Identify which cell holds the provided text, then report its (x, y) central coordinate. 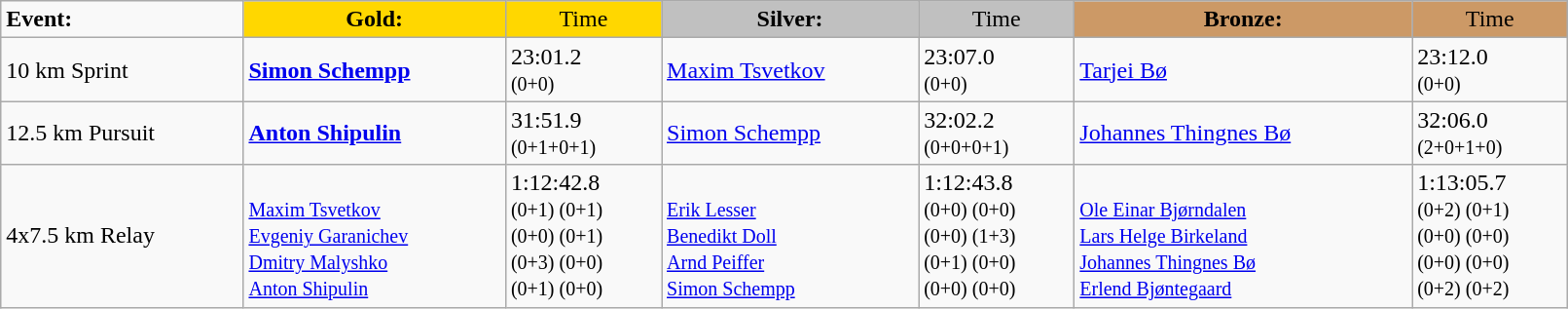
Silver: (790, 19)
32:06.0(2+0+1+0) (1490, 133)
Maxim Tsvetkov (790, 70)
Johannes Thingnes Bø (1244, 133)
Anton Shipulin (374, 133)
31:51.9 (0+1+0+1) (583, 133)
23:12.0(0+0) (1490, 70)
4x7.5 km Relay (123, 236)
1:13:05.7(0+2) (0+1)(0+0) (0+0)(0+0) (0+0)(0+2) (0+2) (1490, 236)
23:01.2(0+0) (583, 70)
23:07.0(0+0) (997, 70)
Event: (123, 19)
32:02.2 (0+0+0+1) (997, 133)
Gold: (374, 19)
Tarjei Bø (1244, 70)
Bronze: (1244, 19)
Maxim TsvetkovEvgeniy GaranichevDmitry MalyshkoAnton Shipulin (374, 236)
Erik LesserBenedikt DollArnd PeifferSimon Schempp (790, 236)
12.5 km Pursuit (123, 133)
Ole Einar BjørndalenLars Helge BirkelandJohannes Thingnes BøErlend Bjøntegaard (1244, 236)
1:12:42.8(0+1) (0+1)(0+0) (0+1)(0+3) (0+0)(0+1) (0+0) (583, 236)
1:12:43.8(0+0) (0+0)(0+0) (1+3)(0+1) (0+0)(0+0) (0+0) (997, 236)
10 km Sprint (123, 70)
